Extract the [x, y] coordinate from the center of the cell holding the provided text.  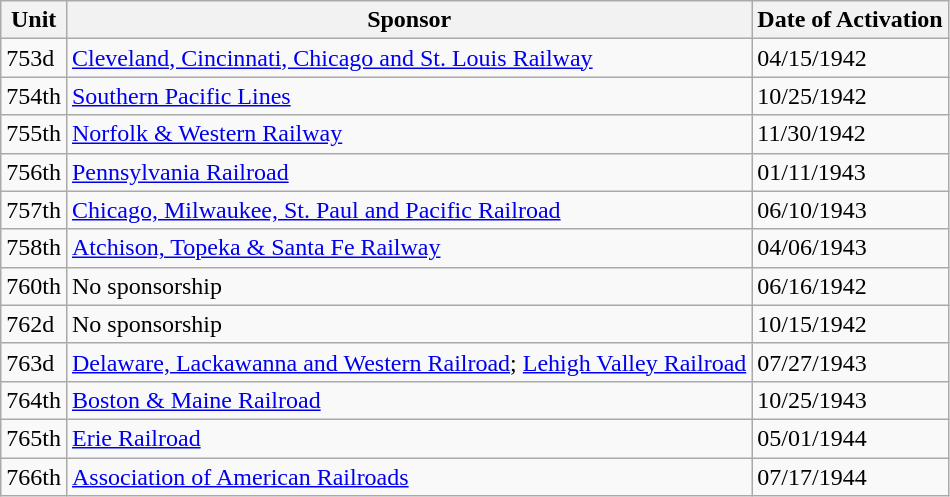
762d [34, 324]
755th [34, 134]
Cleveland, Cincinnati, Chicago and St. Louis Railway [408, 58]
754th [34, 96]
Association of American Railroads [408, 477]
Atchison, Topeka & Santa Fe Railway [408, 248]
10/25/1942 [850, 96]
Unit [34, 20]
05/01/1944 [850, 438]
06/16/1942 [850, 286]
Southern Pacific Lines [408, 96]
04/15/1942 [850, 58]
766th [34, 477]
760th [34, 286]
756th [34, 172]
Norfolk & Western Railway [408, 134]
758th [34, 248]
764th [34, 400]
10/15/1942 [850, 324]
753d [34, 58]
Chicago, Milwaukee, St. Paul and Pacific Railroad [408, 210]
11/30/1942 [850, 134]
763d [34, 362]
10/25/1943 [850, 400]
Date of Activation [850, 20]
Erie Railroad [408, 438]
765th [34, 438]
Sponsor [408, 20]
Delaware, Lackawanna and Western Railroad; Lehigh Valley Railroad [408, 362]
07/17/1944 [850, 477]
01/11/1943 [850, 172]
Pennsylvania Railroad [408, 172]
06/10/1943 [850, 210]
757th [34, 210]
04/06/1943 [850, 248]
Boston & Maine Railroad [408, 400]
07/27/1943 [850, 362]
